Capture the cell that displays the provided text and extract its [x, y] central coordinate. 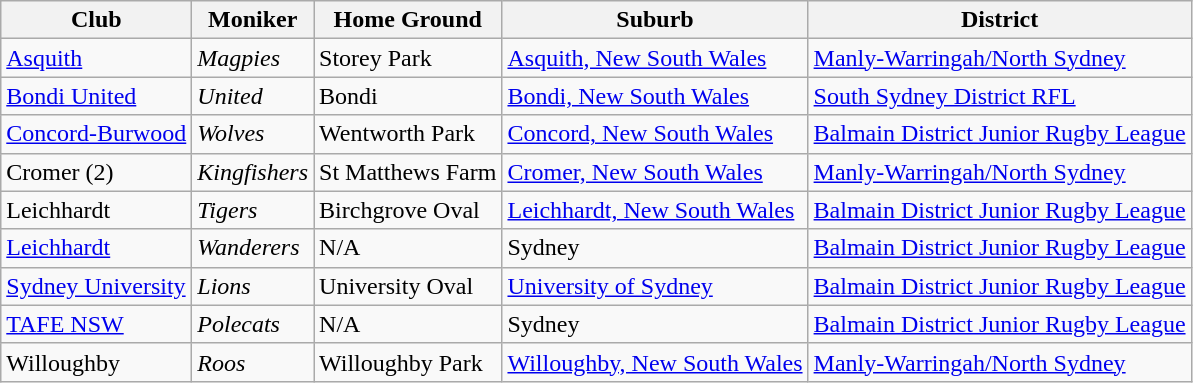
District [1000, 20]
Willoughby Park [408, 362]
Club [96, 20]
Asquith, New South Wales [655, 58]
Moniker [253, 20]
TAFE NSW [96, 324]
Birchgrove Oval [408, 210]
Sydney University [96, 286]
Lions [253, 286]
Cromer (2) [96, 172]
Willoughby, New South Wales [655, 362]
Magpies [253, 58]
Tigers [253, 210]
Home Ground [408, 20]
Bondi [408, 96]
Wanderers [253, 248]
Concord, New South Wales [655, 134]
Bondi United [96, 96]
Kingfishers [253, 172]
Suburb [655, 20]
South Sydney District RFL [1000, 96]
United [253, 96]
Wolves [253, 134]
Wentworth Park [408, 134]
Willoughby [96, 362]
University of Sydney [655, 286]
St Matthews Farm [408, 172]
Roos [253, 362]
Concord-Burwood [96, 134]
Storey Park [408, 58]
University Oval [408, 286]
Leichhardt, New South Wales [655, 210]
Asquith [96, 58]
Cromer, New South Wales [655, 172]
Polecats [253, 324]
Bondi, New South Wales [655, 96]
